For the text-containing cell, return its midpoint in [X, Y] coordinate format. 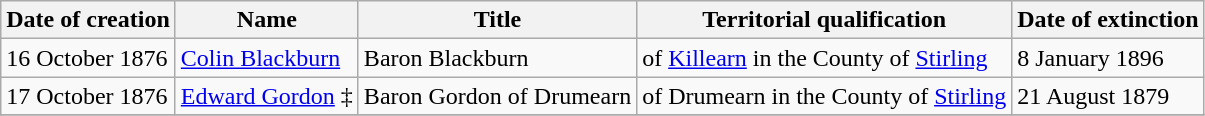
Title [497, 20]
Baron Gordon of Drumearn [497, 96]
21 August 1879 [1108, 96]
of Drumearn in the County of Stirling [824, 96]
Date of extinction [1108, 20]
of Killearn in the County of Stirling [824, 58]
17 October 1876 [88, 96]
Baron Blackburn [497, 58]
Name [266, 20]
Colin Blackburn [266, 58]
16 October 1876 [88, 58]
Date of creation [88, 20]
8 January 1896 [1108, 58]
Edward Gordon ‡ [266, 96]
Territorial qualification [824, 20]
